Locate the cell with the specified text and output its (X, Y) center coordinate. 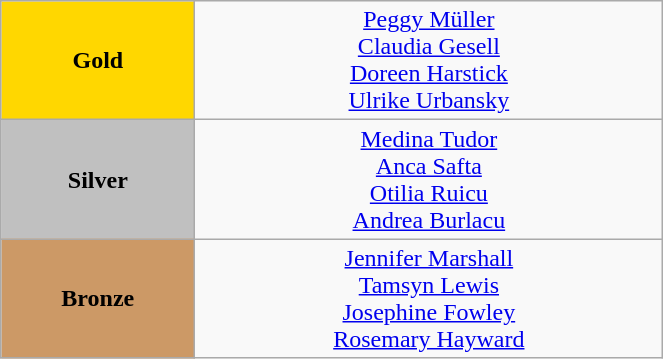
Bronze (98, 298)
Peggy MüllerClaudia GesellDoreen HarstickUlrike Urbansky (429, 60)
Jennifer MarshallTamsyn LewisJosephine FowleyRosemary Hayward (429, 298)
Gold (98, 60)
Silver (98, 180)
Medina TudorAnca SaftaOtilia RuicuAndrea Burlacu (429, 180)
